Pinpoint the cell where the given text exists, returning its [X, Y] midpoint coordinate. 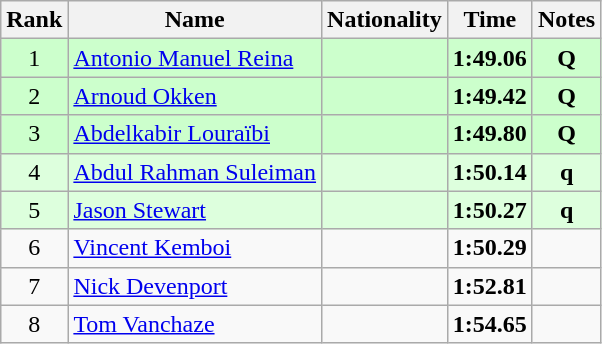
Tom Vanchaze [195, 324]
Nick Devenport [195, 286]
Nationality [385, 20]
Vincent Kemboi [195, 248]
1:50.27 [490, 210]
1:49.42 [490, 96]
Arnoud Okken [195, 96]
1:49.06 [490, 58]
8 [34, 324]
1:50.14 [490, 172]
Rank [34, 20]
3 [34, 134]
1 [34, 58]
Antonio Manuel Reina [195, 58]
1:50.29 [490, 248]
1:49.80 [490, 134]
1:52.81 [490, 286]
Abdul Rahman Suleiman [195, 172]
Time [490, 20]
2 [34, 96]
Abdelkabir Louraïbi [195, 134]
Jason Stewart [195, 210]
Name [195, 20]
7 [34, 286]
5 [34, 210]
4 [34, 172]
6 [34, 248]
Notes [566, 20]
1:54.65 [490, 324]
